Determine the (X, Y) coordinate at the center of the cell enclosing the given text.  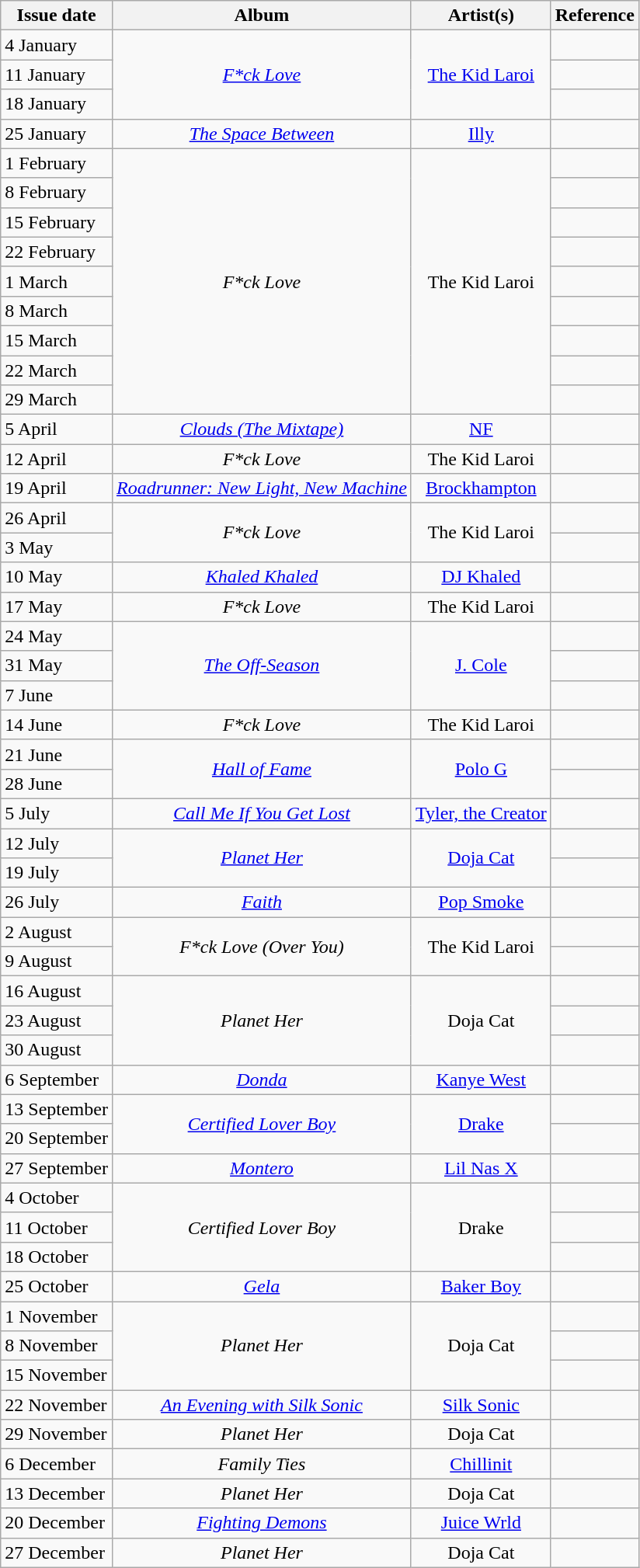
NF (481, 429)
Kanye West (481, 1080)
Roadrunner: New Light, New Machine (261, 488)
15 February (57, 222)
9 August (57, 961)
15 November (57, 1375)
Gela (261, 1286)
Brockhampton (481, 488)
The Space Between (261, 134)
22 November (57, 1405)
20 September (57, 1139)
29 March (57, 400)
7 June (57, 695)
11 October (57, 1227)
Silk Sonic (481, 1405)
20 December (57, 1523)
5 April (57, 429)
Donda (261, 1080)
Family Ties (261, 1464)
27 December (57, 1552)
Pop Smoke (481, 902)
Tyler, the Creator (481, 813)
11 January (57, 75)
Lil Nas X (481, 1168)
An Evening with Silk Sonic (261, 1405)
Clouds (The Mixtape) (261, 429)
8 November (57, 1346)
The Off-Season (261, 666)
Baker Boy (481, 1286)
Hall of Fame (261, 769)
Fighting Demons (261, 1523)
23 August (57, 1020)
14 June (57, 725)
6 September (57, 1080)
5 July (57, 813)
J. Cole (481, 666)
19 April (57, 488)
Illy (481, 134)
3 May (57, 548)
Issue date (57, 16)
Polo G (481, 769)
12 April (57, 459)
Faith (261, 902)
Khaled Khaled (261, 577)
26 April (57, 518)
26 July (57, 902)
15 March (57, 340)
16 August (57, 991)
25 January (57, 134)
Juice Wrld (481, 1523)
2 August (57, 932)
18 January (57, 104)
Album (261, 16)
24 May (57, 636)
1 November (57, 1316)
17 May (57, 607)
4 January (57, 45)
21 June (57, 754)
22 February (57, 252)
18 October (57, 1257)
4 October (57, 1198)
8 February (57, 193)
1 March (57, 281)
Reference (595, 16)
27 September (57, 1168)
13 December (57, 1493)
Call Me If You Get Lost (261, 813)
6 December (57, 1464)
29 November (57, 1434)
30 August (57, 1050)
13 September (57, 1109)
Montero (261, 1168)
Chillinit (481, 1464)
F*ck Love (Over You) (261, 947)
1 February (57, 163)
28 June (57, 784)
Artist(s) (481, 16)
DJ Khaled (481, 577)
25 October (57, 1286)
10 May (57, 577)
22 March (57, 370)
19 July (57, 873)
8 March (57, 311)
12 July (57, 843)
31 May (57, 666)
